Output the [x, y] coordinate of the center of the cell containing the given text.  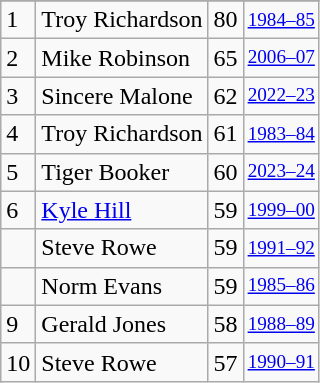
6 [18, 210]
2023–24 [281, 172]
2 [18, 58]
61 [226, 134]
Sincere Malone [122, 96]
80 [226, 20]
1988–89 [281, 324]
3 [18, 96]
Mike Robinson [122, 58]
62 [226, 96]
58 [226, 324]
Gerald Jones [122, 324]
1983–84 [281, 134]
1999–00 [281, 210]
60 [226, 172]
1984–85 [281, 20]
5 [18, 172]
Norm Evans [122, 286]
1991–92 [281, 248]
10 [18, 362]
65 [226, 58]
2022–23 [281, 96]
1 [18, 20]
2006–07 [281, 58]
9 [18, 324]
Kyle Hill [122, 210]
57 [226, 362]
4 [18, 134]
Tiger Booker [122, 172]
1985–86 [281, 286]
1990–91 [281, 362]
